Output the [x, y] coordinate of the center of the cell containing the given text.  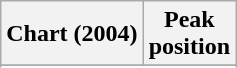
Peakposition [189, 34]
Chart (2004) [72, 34]
